For the text-containing cell, return its midpoint in (X, Y) coordinate format. 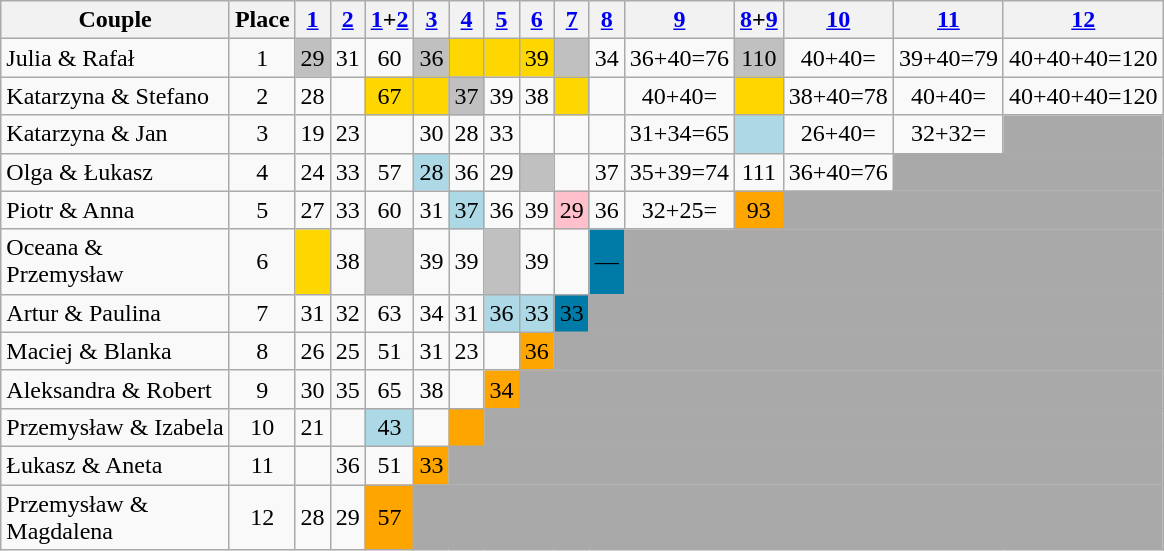
32+32= (948, 134)
24 (312, 172)
35 (348, 389)
39+40=79 (948, 58)
43 (390, 427)
67 (390, 96)
Julia & Rafał (116, 58)
63 (390, 313)
32+25= (679, 210)
Olga & Łukasz (116, 172)
25 (348, 351)
Maciej & Blanka (116, 351)
Oceana & Przemysław (116, 262)
Aleksandra & Robert (116, 389)
— (606, 262)
Katarzyna & Jan (116, 134)
Piotr & Anna (116, 210)
32 (348, 313)
Przemysław & Magdalena (116, 516)
1+2 (390, 20)
Place (262, 20)
65 (390, 389)
110 (758, 58)
Łukasz & Aneta (116, 465)
Artur & Paulina (116, 313)
26 (312, 351)
Przemysław & Izabela (116, 427)
111 (758, 172)
Katarzyna & Stefano (116, 96)
26+40= (838, 134)
27 (312, 210)
93 (758, 210)
Couple (116, 20)
38+40=78 (838, 96)
19 (312, 134)
8+9 (758, 20)
35+39=74 (679, 172)
21 (312, 427)
31+34=65 (679, 134)
